Provide the [X, Y] coordinate of the cell's center where the given text is located.  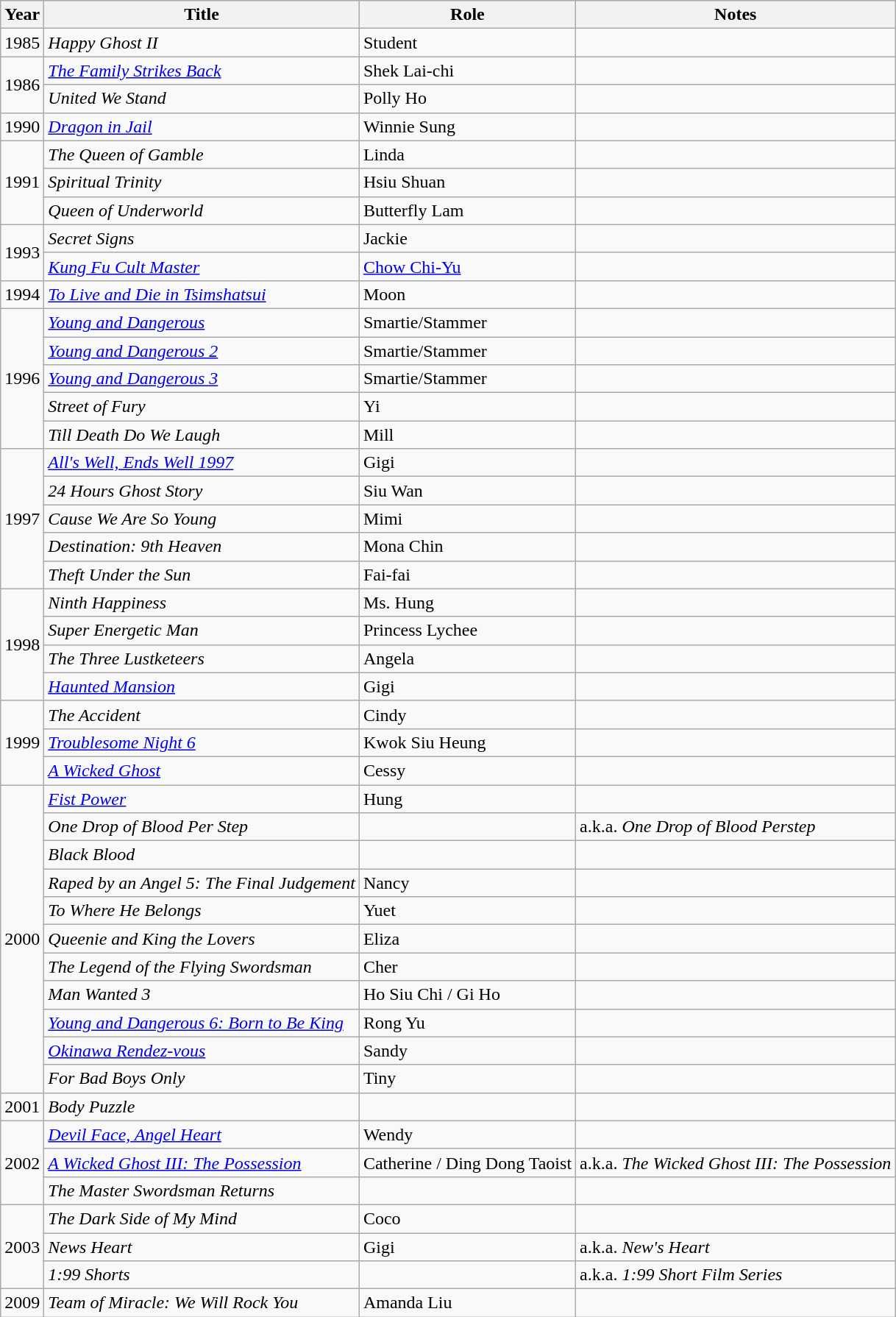
1994 [22, 294]
Winnie Sung [467, 127]
1:99 Shorts [202, 1275]
Yi [467, 407]
Secret Signs [202, 238]
Nancy [467, 883]
News Heart [202, 1247]
Destination: 9th Heaven [202, 547]
The Legend of the Flying Swordsman [202, 967]
1996 [22, 378]
Hsiu Shuan [467, 182]
a.k.a. The Wicked Ghost III: The Possession [736, 1162]
Okinawa Rendez-vous [202, 1051]
Dragon in Jail [202, 127]
Angela [467, 658]
To Live and Die in Tsimshatsui [202, 294]
2003 [22, 1246]
One Drop of Blood Per Step [202, 827]
Rong Yu [467, 1023]
Hung [467, 798]
Moon [467, 294]
Cindy [467, 714]
Ms. Hung [467, 603]
Troublesome Night 6 [202, 742]
Shek Lai-chi [467, 71]
a.k.a. 1:99 Short Film Series [736, 1275]
Year [22, 15]
Princess Lychee [467, 631]
Linda [467, 155]
a.k.a. New's Heart [736, 1247]
Young and Dangerous 2 [202, 351]
1993 [22, 252]
Raped by an Angel 5: The Final Judgement [202, 883]
The Master Swordsman Returns [202, 1190]
1997 [22, 519]
a.k.a. One Drop of Blood Perstep [736, 827]
Title [202, 15]
Mimi [467, 519]
2002 [22, 1162]
The Dark Side of My Mind [202, 1218]
Catherine / Ding Dong Taoist [467, 1162]
The Queen of Gamble [202, 155]
1998 [22, 645]
Devil Face, Angel Heart [202, 1135]
Eliza [467, 939]
Cessy [467, 770]
Kwok Siu Heung [467, 742]
Queenie and King the Lovers [202, 939]
Sandy [467, 1051]
United We Stand [202, 99]
Yuet [467, 911]
The Three Lustketeers [202, 658]
Tiny [467, 1079]
A Wicked Ghost [202, 770]
Kung Fu Cult Master [202, 266]
Young and Dangerous [202, 322]
Wendy [467, 1135]
Amanda Liu [467, 1303]
Spiritual Trinity [202, 182]
Role [467, 15]
Jackie [467, 238]
Ninth Happiness [202, 603]
Super Energetic Man [202, 631]
Young and Dangerous 6: Born to Be King [202, 1023]
All's Well, Ends Well 1997 [202, 463]
Fai-fai [467, 575]
The Family Strikes Back [202, 71]
Team of Miracle: We Will Rock You [202, 1303]
Coco [467, 1218]
A Wicked Ghost III: The Possession [202, 1162]
Ho Siu Chi / Gi Ho [467, 995]
Cause We Are So Young [202, 519]
Black Blood [202, 855]
To Where He Belongs [202, 911]
Fist Power [202, 798]
Butterfly Lam [467, 210]
Man Wanted 3 [202, 995]
Happy Ghost II [202, 43]
Body Puzzle [202, 1107]
Polly Ho [467, 99]
1991 [22, 182]
Notes [736, 15]
Street of Fury [202, 407]
1986 [22, 85]
Till Death Do We Laugh [202, 435]
Siu Wan [467, 491]
Queen of Underworld [202, 210]
1985 [22, 43]
Mill [467, 435]
The Accident [202, 714]
Student [467, 43]
Theft Under the Sun [202, 575]
1990 [22, 127]
2000 [22, 939]
1999 [22, 742]
Haunted Mansion [202, 686]
24 Hours Ghost Story [202, 491]
Mona Chin [467, 547]
Young and Dangerous 3 [202, 379]
2001 [22, 1107]
Chow Chi-Yu [467, 266]
For Bad Boys Only [202, 1079]
2009 [22, 1303]
Cher [467, 967]
